Output the [X, Y] coordinate of the center of the cell containing the given text.  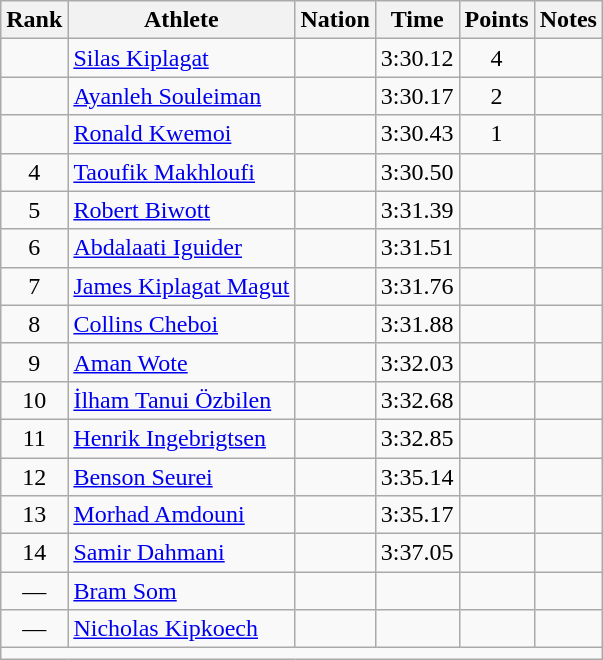
Points [496, 20]
10 [34, 400]
Taoufik Makhloufi [182, 172]
3:32.85 [417, 438]
3:37.05 [417, 553]
3:31.39 [417, 210]
3:30.17 [417, 96]
Abdalaati Iguider [182, 248]
1 [496, 134]
Nation [335, 20]
3:35.14 [417, 477]
Aman Wote [182, 362]
Notes [568, 20]
3:31.88 [417, 324]
3:31.76 [417, 286]
James Kiplagat Magut [182, 286]
Silas Kiplagat [182, 58]
Rank [34, 20]
9 [34, 362]
Time [417, 20]
3:35.17 [417, 515]
Morhad Amdouni [182, 515]
Nicholas Kipkoech [182, 629]
Athlete [182, 20]
Ronald Kwemoi [182, 134]
Bram Som [182, 591]
Benson Seurei [182, 477]
14 [34, 553]
Henrik Ingebrigtsen [182, 438]
3:30.50 [417, 172]
5 [34, 210]
3:30.12 [417, 58]
13 [34, 515]
3:31.51 [417, 248]
7 [34, 286]
Samir Dahmani [182, 553]
İlham Tanui Özbilen [182, 400]
Collins Cheboi [182, 324]
12 [34, 477]
Robert Biwott [182, 210]
3:30.43 [417, 134]
Ayanleh Souleiman [182, 96]
3:32.68 [417, 400]
2 [496, 96]
6 [34, 248]
3:32.03 [417, 362]
8 [34, 324]
11 [34, 438]
